Return the [x, y] coordinate for the center point of the cell that contains the specified text.  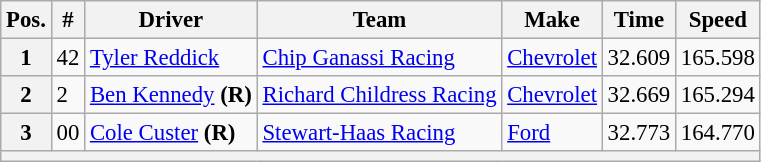
Tyler Reddick [172, 58]
42 [68, 58]
Cole Custer (R) [172, 133]
165.598 [718, 58]
Richard Childress Racing [380, 95]
3 [26, 133]
Speed [718, 20]
Driver [172, 20]
Make [552, 20]
1 [26, 58]
Pos. [26, 20]
164.770 [718, 133]
Stewart-Haas Racing [380, 133]
Team [380, 20]
00 [68, 133]
Ford [552, 133]
Ben Kennedy (R) [172, 95]
165.294 [718, 95]
32.773 [638, 133]
32.609 [638, 58]
Time [638, 20]
32.669 [638, 95]
Chip Ganassi Racing [380, 58]
# [68, 20]
